Identify which cell holds the provided text, then report its (X, Y) central coordinate. 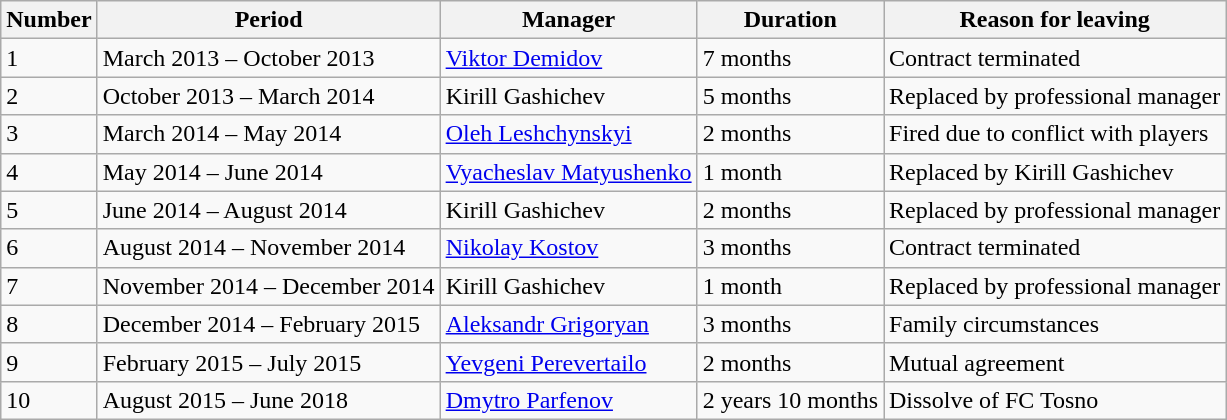
7 months (790, 58)
August 2015 – June 2018 (268, 400)
Fired due to conflict with players (1055, 134)
9 (49, 362)
Aleksandr Grigoryan (568, 324)
October 2013 – March 2014 (268, 96)
5 months (790, 96)
Manager (568, 20)
Reason for leaving (1055, 20)
Viktor Demidov (568, 58)
Replaced by Kirill Gashichev (1055, 172)
10 (49, 400)
Vyacheslav Matyushenko (568, 172)
5 (49, 210)
March 2013 – October 2013 (268, 58)
May 2014 – June 2014 (268, 172)
June 2014 – August 2014 (268, 210)
Duration (790, 20)
Number (49, 20)
November 2014 – December 2014 (268, 286)
Nikolay Kostov (568, 248)
4 (49, 172)
7 (49, 286)
February 2015 – July 2015 (268, 362)
8 (49, 324)
March 2014 – May 2014 (268, 134)
Dissolve of FC Tosno (1055, 400)
1 (49, 58)
Oleh Leshchynskyi (568, 134)
August 2014 – November 2014 (268, 248)
3 (49, 134)
Period (268, 20)
Mutual agreement (1055, 362)
Dmytro Parfenov (568, 400)
6 (49, 248)
2 (49, 96)
Family circumstances (1055, 324)
Yevgeni Perevertailo (568, 362)
December 2014 – February 2015 (268, 324)
2 years 10 months (790, 400)
